For the text-containing cell, return its midpoint in [X, Y] coordinate format. 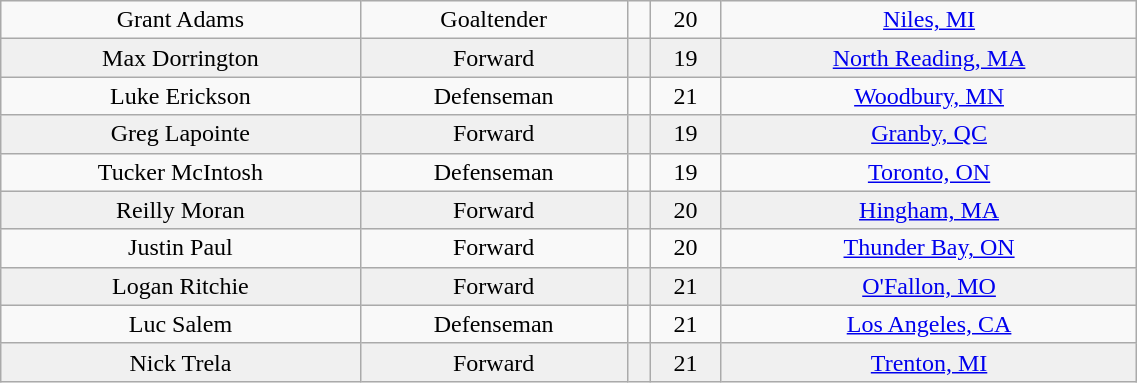
Logan Ritchie [180, 286]
Woodbury, MN [929, 96]
Toronto, ON [929, 172]
North Reading, MA [929, 58]
Nick Trela [180, 362]
Tucker McIntosh [180, 172]
Trenton, MI [929, 362]
Granby, QC [929, 134]
Max Dorrington [180, 58]
Grant Adams [180, 20]
O'Fallon, MO [929, 286]
Goaltender [494, 20]
Niles, MI [929, 20]
Justin Paul [180, 248]
Hingham, MA [929, 210]
Greg Lapointe [180, 134]
Los Angeles, CA [929, 324]
Luke Erickson [180, 96]
Thunder Bay, ON [929, 248]
Luc Salem [180, 324]
Reilly Moran [180, 210]
